Return the [X, Y] coordinate for the center point of the cell that contains the specified text.  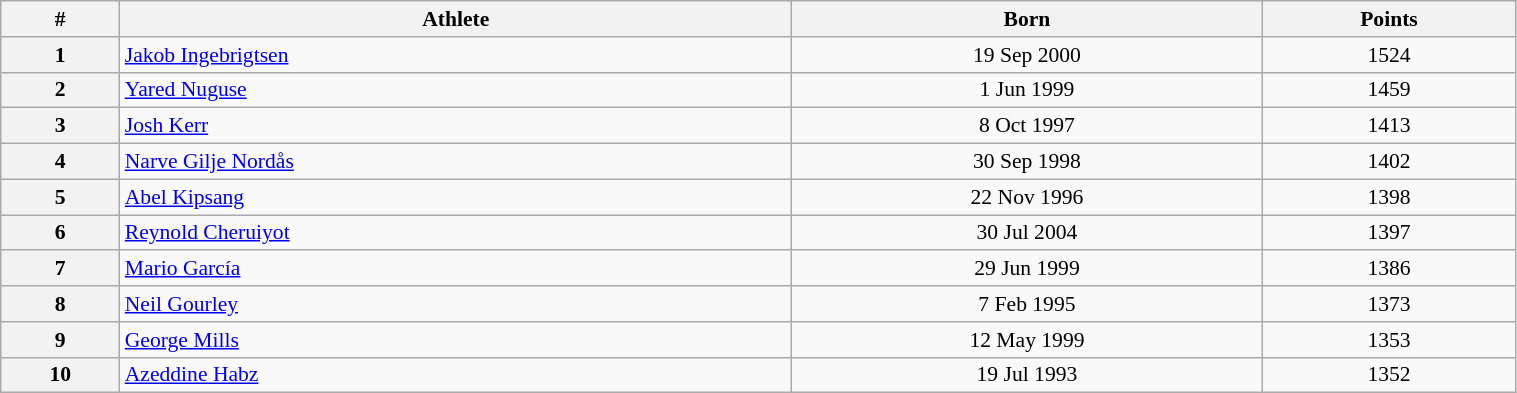
Athlete [456, 19]
1 [60, 55]
1353 [1389, 340]
Neil Gourley [456, 304]
Reynold Cheruiyot [456, 233]
1 Jun 1999 [1027, 90]
Yared Nuguse [456, 90]
19 Jul 1993 [1027, 375]
10 [60, 375]
Born [1027, 19]
4 [60, 162]
22 Nov 1996 [1027, 197]
1398 [1389, 197]
29 Jun 1999 [1027, 269]
Mario García [456, 269]
8 Oct 1997 [1027, 126]
19 Sep 2000 [1027, 55]
# [60, 19]
1397 [1389, 233]
1459 [1389, 90]
2 [60, 90]
Jakob Ingebrigtsen [456, 55]
9 [60, 340]
5 [60, 197]
8 [60, 304]
12 May 1999 [1027, 340]
7 Feb 1995 [1027, 304]
30 Sep 1998 [1027, 162]
6 [60, 233]
30 Jul 2004 [1027, 233]
Points [1389, 19]
1352 [1389, 375]
7 [60, 269]
George Mills [456, 340]
Josh Kerr [456, 126]
1386 [1389, 269]
Narve Gilje Nordås [456, 162]
3 [60, 126]
1413 [1389, 126]
Azeddine Habz [456, 375]
1524 [1389, 55]
Abel Kipsang [456, 197]
1373 [1389, 304]
1402 [1389, 162]
